Capture the cell that displays the provided text and extract its [X, Y] central coordinate. 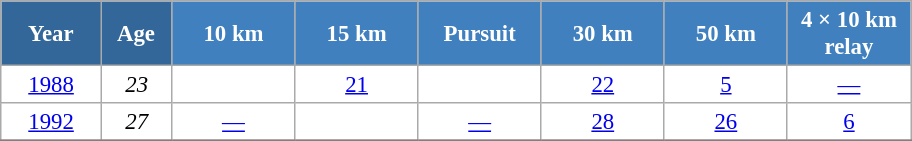
1992 [52, 122]
27 [136, 122]
50 km [726, 34]
4 × 10 km relay [848, 34]
28 [602, 122]
21 [356, 85]
Year [52, 34]
Age [136, 34]
1988 [52, 85]
22 [602, 85]
30 km [602, 34]
6 [848, 122]
26 [726, 122]
10 km [234, 34]
5 [726, 85]
15 km [356, 34]
Pursuit [480, 34]
23 [136, 85]
